Return (X, Y) of the center of cell containing provided text 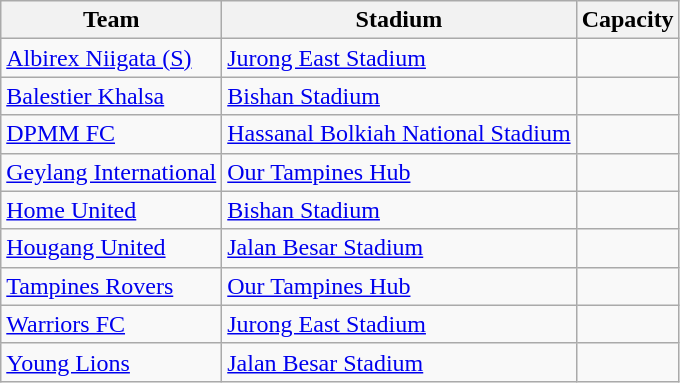
Stadium (399, 20)
Balestier Khalsa (112, 96)
Albirex Niigata (S) (112, 58)
Young Lions (112, 362)
Hassanal Bolkiah National Stadium (399, 134)
Hougang United (112, 248)
Capacity (628, 20)
Warriors FC (112, 324)
Team (112, 20)
Geylang International (112, 172)
Home United (112, 210)
Tampines Rovers (112, 286)
DPMM FC (112, 134)
